Pinpoint the cell where the given text exists, returning its [x, y] midpoint coordinate. 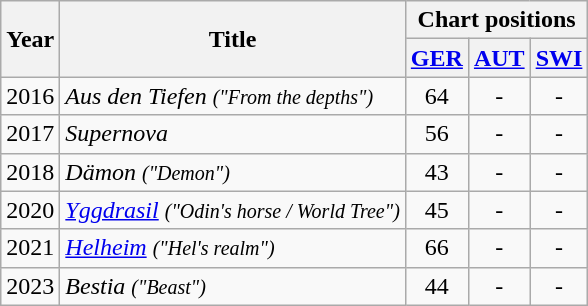
2016 [30, 96]
Title [233, 39]
AUT [499, 58]
Dämon ("Demon") [233, 172]
Yggdrasil ("Odin's horse / World Tree") [233, 210]
Aus den Tiefen ("From the depths") [233, 96]
Supernova [233, 134]
66 [436, 248]
Helheim ("Hel's realm") [233, 248]
44 [436, 286]
2020 [30, 210]
GER [436, 58]
SWI [559, 58]
43 [436, 172]
64 [436, 96]
2018 [30, 172]
Bestia ("Beast") [233, 286]
45 [436, 210]
Year [30, 39]
2023 [30, 286]
Chart positions [496, 20]
56 [436, 134]
2021 [30, 248]
2017 [30, 134]
